Return [x, y] of the center of cell containing provided text 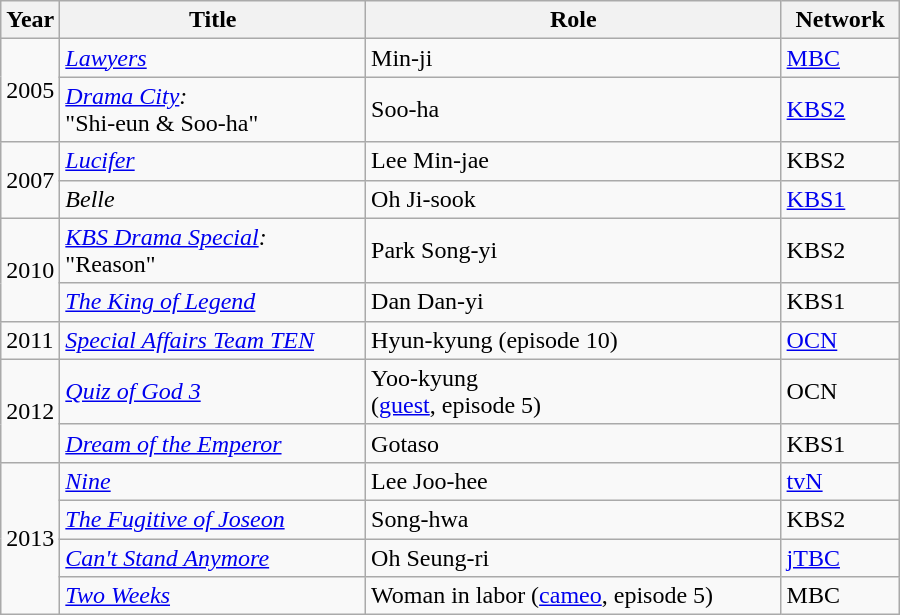
Hyun-kyung (episode 10) [574, 340]
jTBC [840, 557]
Yoo-kyung (guest, episode 5) [574, 392]
Park Song-yi [574, 250]
2007 [30, 180]
Lucifer [213, 161]
Woman in labor (cameo, episode 5) [574, 596]
Quiz of God 3 [213, 392]
Lee Joo-hee [574, 481]
Title [213, 20]
2012 [30, 410]
Network [840, 20]
tvN [840, 481]
Oh Ji-sook [574, 199]
Role [574, 20]
Special Affairs Team TEN [213, 340]
Oh Seung-ri [574, 557]
Lee Min-jae [574, 161]
KBS Drama Special:"Reason" [213, 250]
2011 [30, 340]
The Fugitive of Joseon [213, 519]
The King of Legend [213, 302]
Belle [213, 199]
2005 [30, 90]
Year [30, 20]
Soo-ha [574, 110]
Min-ji [574, 58]
Lawyers [213, 58]
2013 [30, 538]
Gotaso [574, 443]
Drama City:"Shi-eun & Soo-ha" [213, 110]
Song-hwa [574, 519]
Dan Dan-yi [574, 302]
Can't Stand Anymore [213, 557]
Nine [213, 481]
Two Weeks [213, 596]
2010 [30, 270]
Dream of the Emperor [213, 443]
